From the cell containing the given text, extract its center point as (x, y) coordinate. 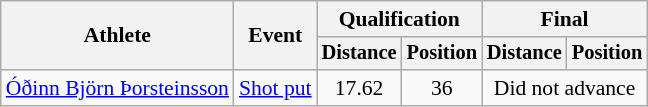
36 (442, 88)
Óðinn Björn Þorsteinsson (118, 88)
Final (564, 19)
Athlete (118, 36)
Did not advance (564, 88)
Shot put (276, 88)
Event (276, 36)
Qualification (400, 19)
17.62 (360, 88)
